Pinpoint the cell where the given text exists, returning its (x, y) midpoint coordinate. 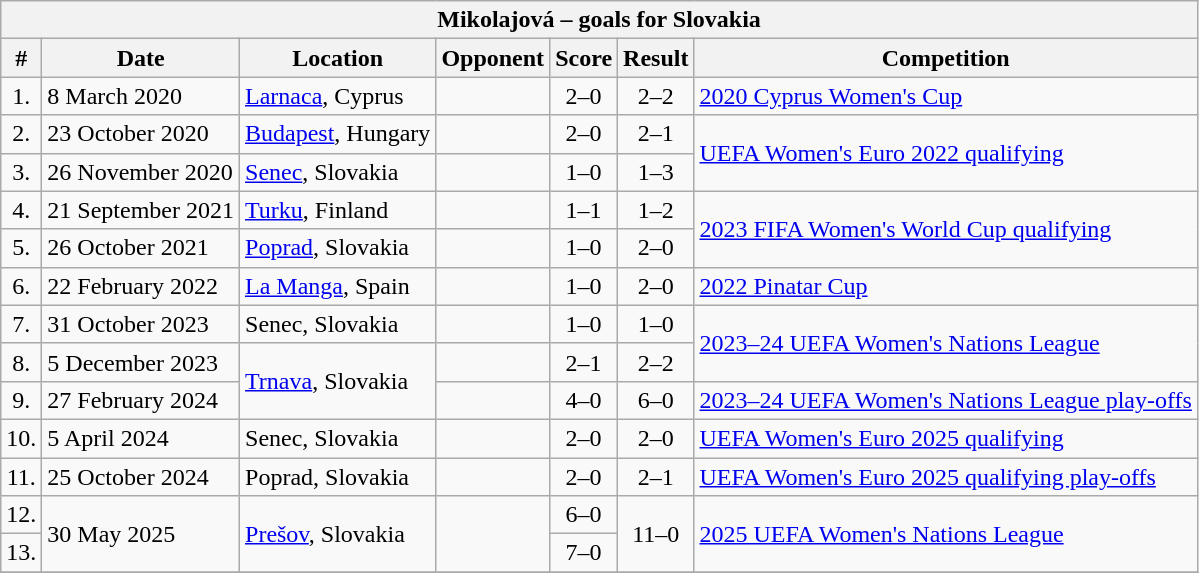
6. (22, 286)
5. (22, 248)
Score (584, 58)
Mikolajová – goals for Slovakia (600, 20)
11. (22, 477)
8. (22, 362)
La Manga, Spain (338, 286)
Prešov, Slovakia (338, 534)
Location (338, 58)
8 March 2020 (141, 96)
2020 Cyprus Women's Cup (946, 96)
Result (656, 58)
11–0 (656, 534)
4. (22, 210)
13. (22, 553)
Trnava, Slovakia (338, 381)
Date (141, 58)
Budapest, Hungary (338, 134)
23 October 2020 (141, 134)
2023–24 UEFA Women's Nations League play-offs (946, 400)
27 February 2024 (141, 400)
1–3 (656, 172)
26 October 2021 (141, 248)
7. (22, 324)
9. (22, 400)
UEFA Women's Euro 2025 qualifying play-offs (946, 477)
1–2 (656, 210)
22 February 2022 (141, 286)
4–0 (584, 400)
25 October 2024 (141, 477)
10. (22, 438)
Opponent (493, 58)
2022 Pinatar Cup (946, 286)
Competition (946, 58)
3. (22, 172)
21 September 2021 (141, 210)
7–0 (584, 553)
30 May 2025 (141, 534)
UEFA Women's Euro 2022 qualifying (946, 153)
1–1 (584, 210)
# (22, 58)
2. (22, 134)
5 April 2024 (141, 438)
Turku, Finland (338, 210)
2025 UEFA Women's Nations League (946, 534)
2023 FIFA Women's World Cup qualifying (946, 229)
2023–24 UEFA Women's Nations League (946, 343)
UEFA Women's Euro 2025 qualifying (946, 438)
1. (22, 96)
31 October 2023 (141, 324)
Larnaca, Cyprus (338, 96)
12. (22, 515)
26 November 2020 (141, 172)
5 December 2023 (141, 362)
